Search for the cell housing the specified text and yield its [X, Y] center coordinate. 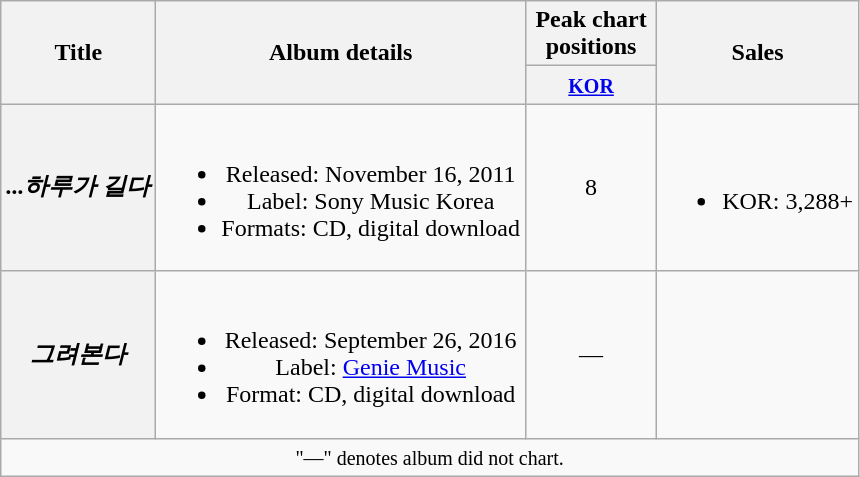
KOR: 3,288+ [758, 188]
Sales [758, 52]
Released: September 26, 2016Label: Genie MusicFormat: CD, digital download [341, 354]
Peak chart positions [592, 34]
KOR [592, 85]
그려본다 [78, 354]
"—" denotes album did not chart. [430, 457]
...하루가 길다 [78, 188]
— [592, 354]
Title [78, 52]
Released: November 16, 2011Label: Sony Music KoreaFormats: CD, digital download [341, 188]
8 [592, 188]
Album details [341, 52]
